Determine the [x, y] coordinate at the center of the cell enclosing the given text.  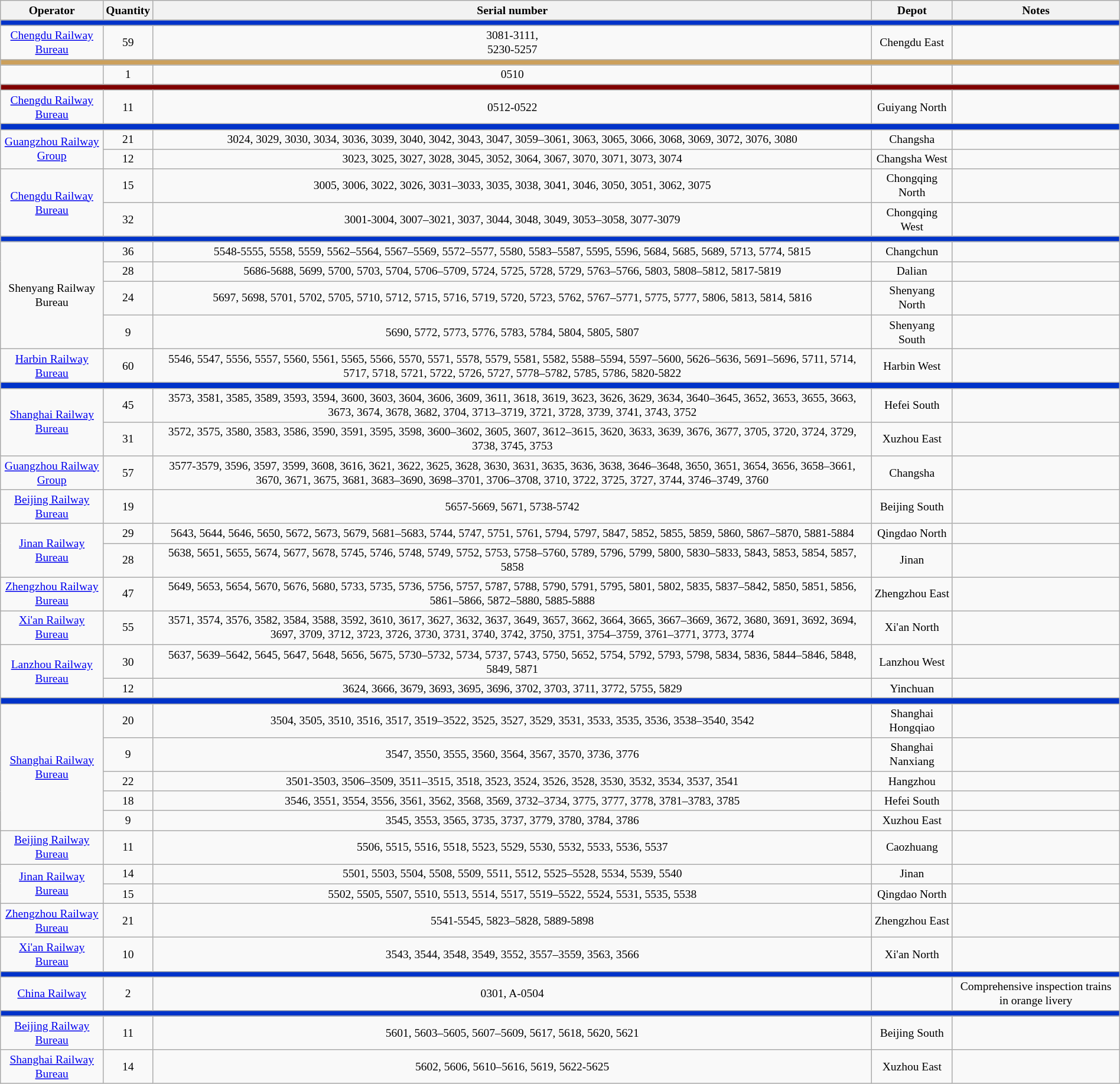
Shenyang North [912, 298]
Caozhuang [912, 847]
Chongqing North [912, 185]
Yinchuan [912, 689]
32 [128, 220]
3023, 3025, 3027, 3028, 3045, 3052, 3064, 3067, 3070, 3071, 3073, 3074 [513, 158]
3501-3503, 3506–3509, 3511–3515, 3518, 3523, 3524, 3526, 3528, 3530, 3532, 3534, 3537, 3541 [513, 781]
Changsha West [912, 158]
Dalian [912, 272]
Shanghai Hongqiao [912, 721]
60 [128, 366]
5601, 5603–5605, 5607–5609, 5617, 5618, 5620, 5621 [513, 1033]
Harbin West [912, 366]
24 [128, 298]
1 [128, 74]
Harbin Railway Bureau [52, 366]
47 [128, 594]
3545, 3553, 3565, 3735, 3737, 3779, 3780, 3784, 3786 [513, 820]
18 [128, 801]
Comprehensive inspection trains in orange livery [1036, 994]
45 [128, 405]
Lanzhou Railway Bureau [52, 671]
19 [128, 507]
3024, 3029, 3030, 3034, 3036, 3039, 3040, 3042, 3043, 3047, 3059–3061, 3063, 3065, 3066, 3068, 3069, 3072, 3076, 3080 [513, 139]
Notes [1036, 11]
Serial number [513, 11]
3001-3004, 3007–3021, 3037, 3044, 3048, 3049, 3053–3058, 3077-3079 [513, 220]
3081-3111, 5230-5257 [513, 43]
Shenyang Railway Bureau [52, 295]
0301, A-0504 [513, 994]
3504, 3505, 3510, 3516, 3517, 3519–3522, 3525, 3527, 3529, 3531, 3533, 3535, 3536, 3538–3540, 3542 [513, 721]
Lanzhou West [912, 662]
59 [128, 43]
5506, 5515, 5516, 5518, 5523, 5529, 5530, 5532, 5533, 5536, 5537 [513, 847]
3547, 3550, 3555, 3560, 3564, 3567, 3570, 3736, 3776 [513, 754]
3546, 3551, 3554, 3556, 3561, 3562, 3568, 3569, 3732–3734, 3775, 3777, 3778, 3781–3783, 3785 [513, 801]
Shanghai Nanxiang [912, 754]
China Railway [52, 994]
36 [128, 252]
29 [128, 533]
Changchun [912, 252]
Depot [912, 11]
Operator [52, 11]
5502, 5505, 5507, 5510, 5513, 5514, 5517, 5519–5522, 5524, 5531, 5535, 5538 [513, 893]
0512-0522 [513, 106]
5602, 5606, 5610–5616, 5619, 5622-5625 [513, 1067]
5643, 5644, 5646, 5650, 5672, 5673, 5679, 5681–5683, 5744, 5747, 5751, 5761, 5794, 5797, 5847, 5852, 5855, 5859, 5860, 5867–5870, 5881-5884 [513, 533]
Quantity [128, 11]
10 [128, 955]
Hangzhou [912, 781]
20 [128, 721]
5548-5555, 5558, 5559, 5562–5564, 5567–5569, 5572–5577, 5580, 5583–5587, 5595, 5596, 5684, 5685, 5689, 5713, 5774, 5815 [513, 252]
5541-5545, 5823–5828, 5889-5898 [513, 920]
2 [128, 994]
Chongqing West [912, 220]
22 [128, 781]
30 [128, 662]
0510 [513, 74]
Chengdu East [912, 43]
3624, 3666, 3679, 3693, 3695, 3696, 3702, 3703, 3711, 3772, 5755, 5829 [513, 689]
Guiyang North [912, 106]
5686-5688, 5699, 5700, 5703, 5704, 5706–5709, 5724, 5725, 5728, 5729, 5763–5766, 5803, 5808–5812, 5817-5819 [513, 272]
3543, 3544, 3548, 3549, 3552, 3557–3559, 3563, 3566 [513, 955]
57 [128, 473]
5690, 5772, 5773, 5776, 5783, 5784, 5804, 5805, 5807 [513, 332]
31 [128, 438]
5697, 5698, 5701, 5702, 5705, 5710, 5712, 5715, 5716, 5719, 5720, 5723, 5762, 5767–5771, 5775, 5777, 5806, 5813, 5814, 5816 [513, 298]
Shenyang South [912, 332]
55 [128, 627]
5638, 5651, 5655, 5674, 5677, 5678, 5745, 5746, 5748, 5749, 5752, 5753, 5758–5760, 5789, 5796, 5799, 5800, 5830–5833, 5843, 5853, 5854, 5857, 5858 [513, 560]
5657-5669, 5671, 5738-5742 [513, 507]
5501, 5503, 5504, 5508, 5509, 5511, 5512, 5525–5528, 5534, 5539, 5540 [513, 874]
3005, 3006, 3022, 3026, 3031–3033, 3035, 3038, 3041, 3046, 3050, 3051, 3062, 3075 [513, 185]
